Scan for the cell matching the given text and deliver its (X, Y) coordinate at center. 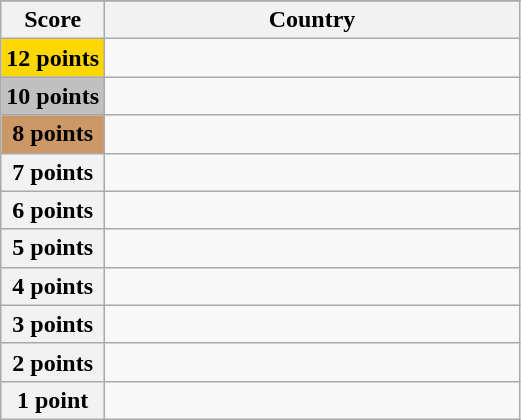
5 points (53, 248)
6 points (53, 210)
12 points (53, 58)
3 points (53, 324)
8 points (53, 134)
Country (312, 20)
7 points (53, 172)
10 points (53, 96)
1 point (53, 400)
4 points (53, 286)
Score (53, 20)
2 points (53, 362)
